Extract the (X, Y) coordinate from the center of the cell holding the provided text.  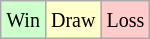
Win (24, 20)
Draw (72, 20)
Loss (126, 20)
